Output the [X, Y] coordinate of the center of the cell containing the given text.  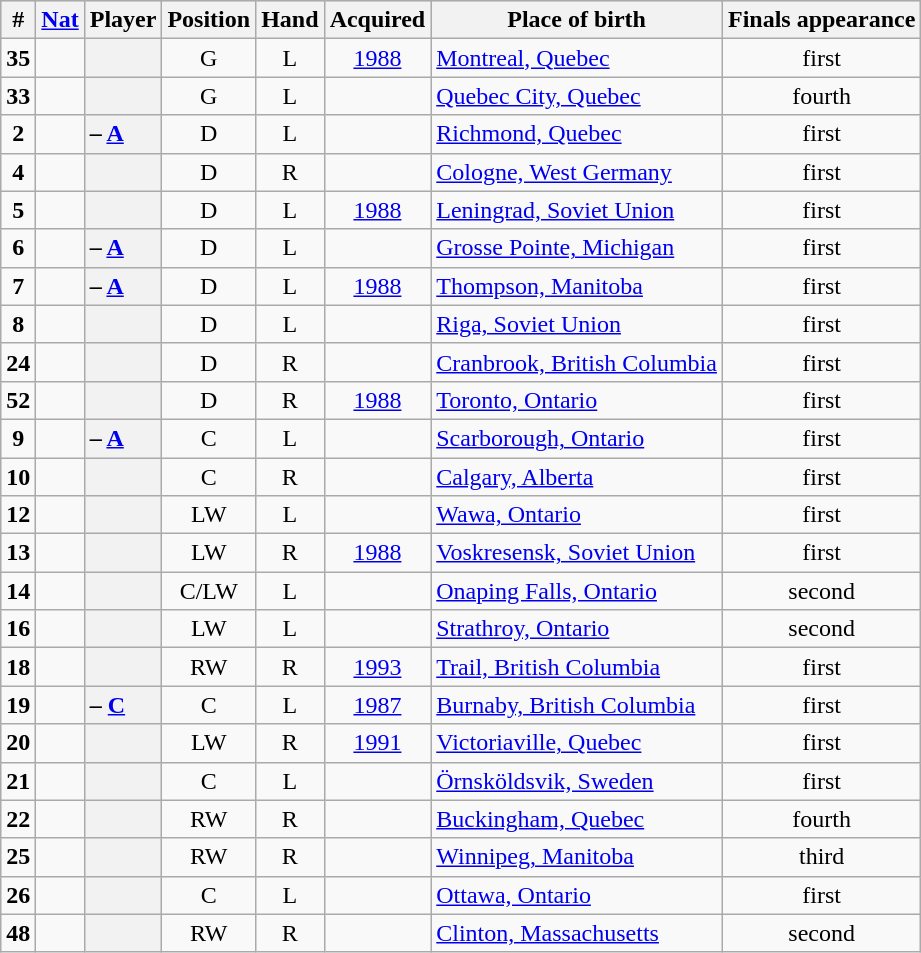
10 [18, 477]
– C [123, 705]
13 [18, 553]
Buckingham, Quebec [577, 819]
12 [18, 515]
Trail, British Columbia [577, 667]
Toronto, Ontario [577, 400]
22 [18, 819]
Position [209, 20]
52 [18, 400]
Wawa, Ontario [577, 515]
Scarborough, Ontario [577, 438]
Leningrad, Soviet Union [577, 210]
7 [18, 286]
Onaping Falls, Ontario [577, 591]
Örnsköldsvik, Sweden [577, 781]
48 [18, 933]
26 [18, 895]
Montreal, Quebec [577, 58]
35 [18, 58]
Victoriaville, Quebec [577, 743]
Richmond, Quebec [577, 134]
Acquired [378, 20]
8 [18, 324]
Voskresensk, Soviet Union [577, 553]
Quebec City, Quebec [577, 96]
Grosse Pointe, Michigan [577, 248]
9 [18, 438]
third [821, 857]
Burnaby, British Columbia [577, 705]
1993 [378, 667]
Nat [60, 20]
Finals appearance [821, 20]
Cologne, West Germany [577, 172]
Ottawa, Ontario [577, 895]
Calgary, Alberta [577, 477]
Thompson, Manitoba [577, 286]
Cranbrook, British Columbia [577, 362]
24 [18, 362]
Riga, Soviet Union [577, 324]
16 [18, 629]
6 [18, 248]
Clinton, Massachusetts [577, 933]
14 [18, 591]
25 [18, 857]
4 [18, 172]
Hand [290, 20]
Player [123, 20]
2 [18, 134]
Place of birth [577, 20]
Strathroy, Ontario [577, 629]
18 [18, 667]
21 [18, 781]
1991 [378, 743]
# [18, 20]
20 [18, 743]
Winnipeg, Manitoba [577, 857]
19 [18, 705]
C/LW [209, 591]
5 [18, 210]
1987 [378, 705]
33 [18, 96]
